Provide the (x, y) coordinate of the cell's center where the given text is located.  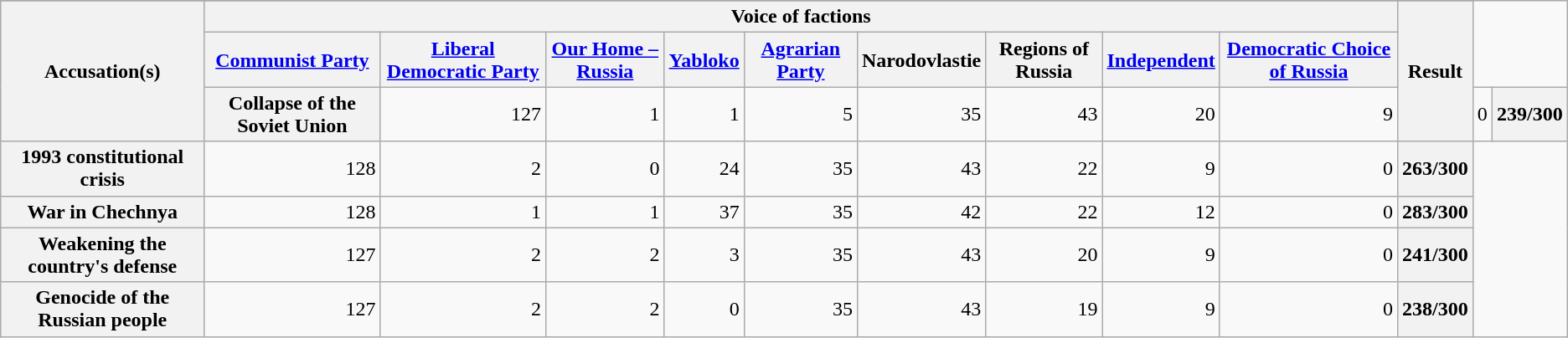
42 (921, 212)
12 (1161, 212)
Genocide of the Russian people (102, 310)
War in Chechnya (102, 212)
Democratic Choice of Russia (1308, 60)
Collapse of the Soviet Union (292, 114)
283/300 (1436, 212)
238/300 (1436, 310)
24 (704, 169)
Narodovlastie (921, 60)
Liberal Democratic Party (463, 60)
5 (801, 114)
Independent (1161, 60)
1993 constitutional crisis (102, 169)
Regions of Russia (1044, 60)
Our Home – Russia (606, 60)
Accusation(s) (102, 71)
37 (704, 212)
Yabloko (704, 60)
Agrarian Party (801, 60)
239/300 (1529, 114)
Communist Party (292, 60)
3 (704, 254)
Result (1436, 71)
263/300 (1436, 169)
Weakening the country's defense (102, 254)
241/300 (1436, 254)
Voice of factions (801, 17)
19 (1044, 310)
